Detect which cell encompasses the target text, then output its [X, Y] center coordinate. 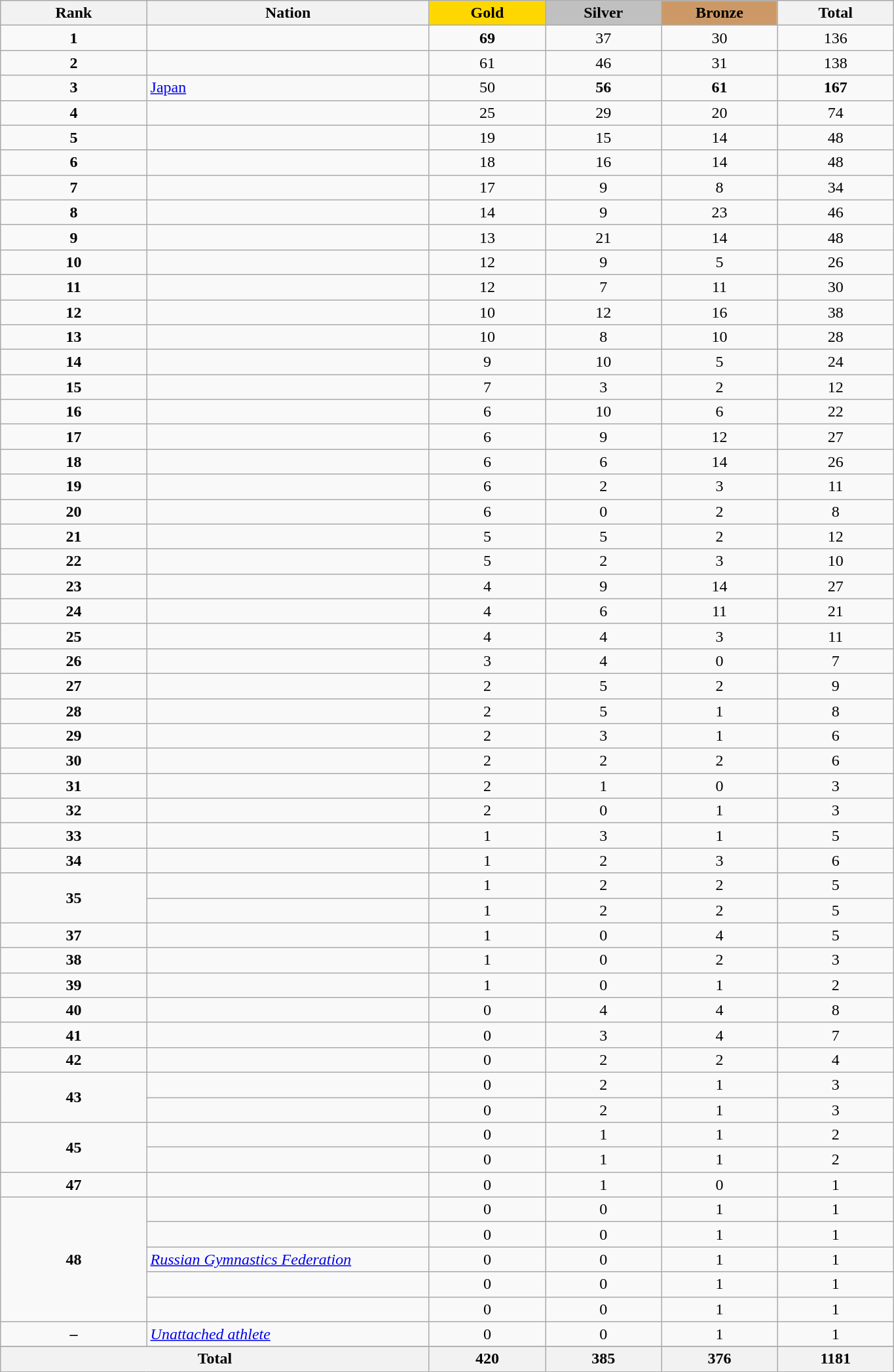
385 [604, 1359]
Silver [604, 13]
Japan [288, 88]
56 [604, 88]
376 [719, 1359]
1181 [836, 1359]
Nation [288, 13]
74 [836, 113]
47 [73, 1185]
32 [73, 811]
Gold [487, 13]
50 [487, 88]
42 [73, 1060]
167 [836, 88]
43 [73, 1097]
420 [487, 1359]
138 [836, 63]
35 [73, 898]
Bronze [719, 13]
33 [73, 836]
Rank [73, 13]
Unattached athlete [288, 1334]
41 [73, 1035]
40 [73, 1010]
39 [73, 985]
136 [836, 38]
45 [73, 1147]
Russian Gymnastics Federation [288, 1259]
69 [487, 38]
– [73, 1334]
